Capture the cell that displays the provided text and extract its (x, y) central coordinate. 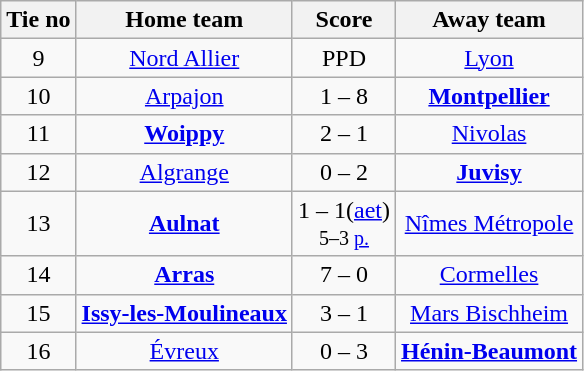
1 – 1(aet)5–3 p. (344, 224)
Issy-les-Moulineaux (184, 313)
Nivolas (490, 134)
Aulnat (184, 224)
Nîmes Métropole (490, 224)
11 (38, 134)
PPD (344, 58)
10 (38, 96)
Score (344, 20)
9 (38, 58)
12 (38, 172)
0 – 2 (344, 172)
13 (38, 224)
Nord Allier (184, 58)
Juvisy (490, 172)
Tie no (38, 20)
Arras (184, 275)
Algrange (184, 172)
3 – 1 (344, 313)
14 (38, 275)
7 – 0 (344, 275)
15 (38, 313)
2 – 1 (344, 134)
0 – 3 (344, 351)
Woippy (184, 134)
Mars Bischheim (490, 313)
Montpellier (490, 96)
Évreux (184, 351)
Home team (184, 20)
Away team (490, 20)
1 – 8 (344, 96)
16 (38, 351)
Arpajon (184, 96)
Hénin-Beaumont (490, 351)
Lyon (490, 58)
Cormelles (490, 275)
